Locate the cell with the specified text and output its (X, Y) center coordinate. 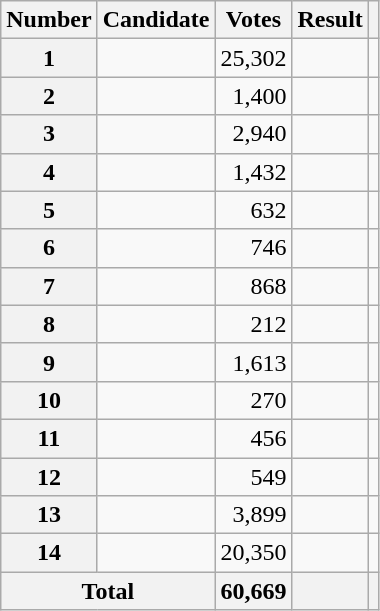
212 (254, 324)
10 (49, 400)
20,350 (254, 553)
Number (49, 20)
Votes (254, 20)
13 (49, 515)
Result (330, 20)
549 (254, 477)
8 (49, 324)
25,302 (254, 58)
1,432 (254, 172)
1,613 (254, 362)
1,400 (254, 96)
Candidate (156, 20)
456 (254, 438)
1 (49, 58)
6 (49, 248)
5 (49, 210)
4 (49, 172)
Total (108, 591)
632 (254, 210)
2,940 (254, 134)
11 (49, 438)
270 (254, 400)
746 (254, 248)
60,669 (254, 591)
7 (49, 286)
3 (49, 134)
9 (49, 362)
12 (49, 477)
14 (49, 553)
868 (254, 286)
3,899 (254, 515)
2 (49, 96)
